Determine the (x, y) coordinate at the center of the cell enclosing the given text.  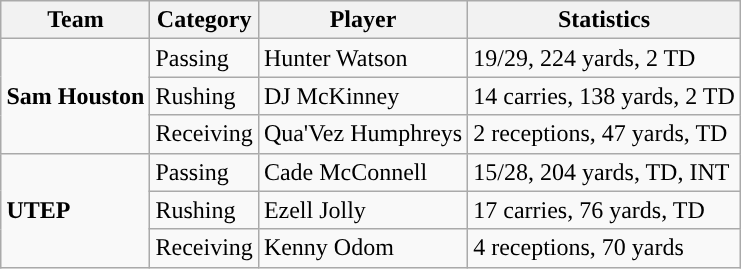
DJ McKinney (362, 96)
Ezell Jolly (362, 210)
14 carries, 138 yards, 2 TD (604, 96)
Player (362, 20)
Team (76, 20)
17 carries, 76 yards, TD (604, 210)
Sam Houston (76, 96)
Kenny Odom (362, 248)
15/28, 204 yards, TD, INT (604, 172)
Statistics (604, 20)
Category (204, 20)
UTEP (76, 210)
2 receptions, 47 yards, TD (604, 134)
19/29, 224 yards, 2 TD (604, 58)
Qua'Vez Humphreys (362, 134)
Cade McConnell (362, 172)
4 receptions, 70 yards (604, 248)
Hunter Watson (362, 58)
